From the cell containing the given text, extract its center point as (X, Y) coordinate. 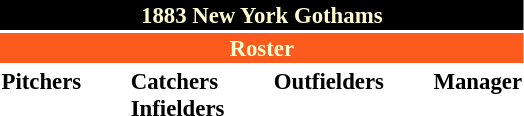
1883 New York Gothams (262, 15)
Roster (262, 48)
